Locate the cell with the specified text and output its [X, Y] center coordinate. 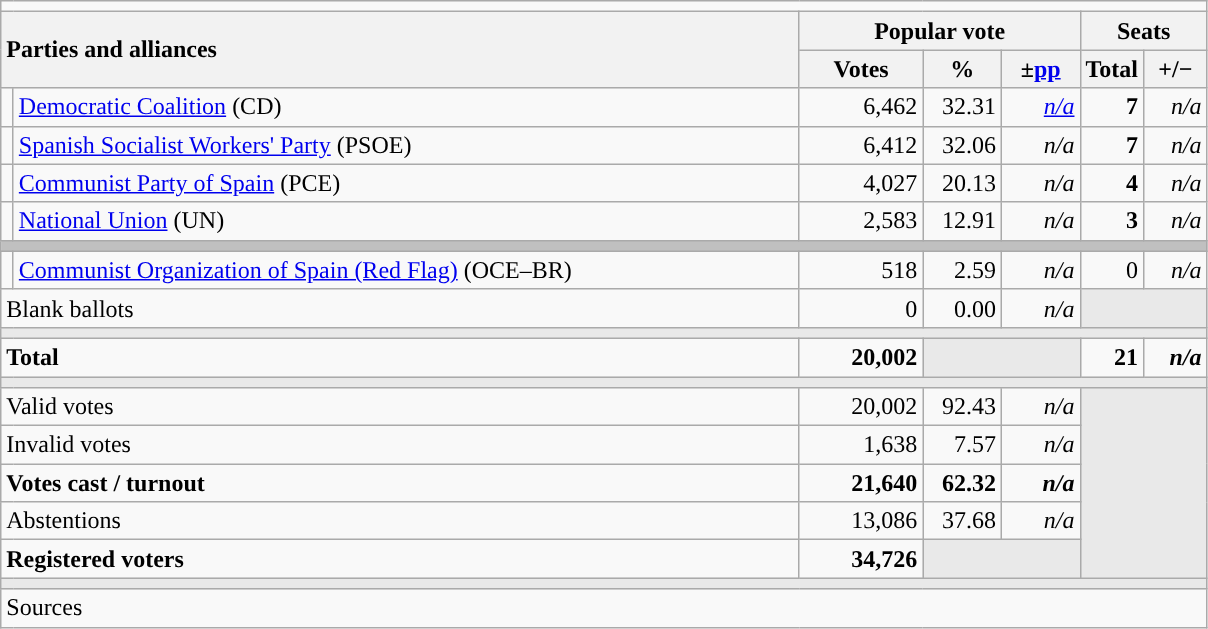
6,462 [861, 107]
13,086 [861, 521]
Votes [861, 69]
1,638 [861, 445]
21 [1112, 357]
Invalid votes [400, 445]
Sources [604, 608]
Popular vote [940, 31]
Seats [1144, 31]
32.06 [962, 145]
62.32 [962, 483]
21,640 [861, 483]
12.91 [962, 221]
0.00 [962, 308]
Communist Organization of Spain (Red Flag) (OCE–BR) [406, 270]
92.43 [962, 407]
2,583 [861, 221]
% [962, 69]
32.31 [962, 107]
20.13 [962, 183]
Spanish Socialist Workers' Party (PSOE) [406, 145]
2.59 [962, 270]
+/− [1176, 69]
Communist Party of Spain (PCE) [406, 183]
37.68 [962, 521]
Abstentions [400, 521]
Democratic Coalition (CD) [406, 107]
4 [1112, 183]
Registered voters [400, 559]
Blank ballots [400, 308]
34,726 [861, 559]
Valid votes [400, 407]
±pp [1040, 69]
518 [861, 270]
National Union (UN) [406, 221]
3 [1112, 221]
Votes cast / turnout [400, 483]
7.57 [962, 445]
6,412 [861, 145]
Parties and alliances [400, 50]
4,027 [861, 183]
